Locate the cell with the specified text and output its (X, Y) center coordinate. 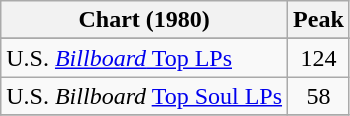
124 (319, 58)
U.S. Billboard Top LPs (144, 58)
58 (319, 96)
U.S. Billboard Top Soul LPs (144, 96)
Chart (1980) (144, 20)
Peak (319, 20)
